Pinpoint the cell where the given text exists, returning its (x, y) midpoint coordinate. 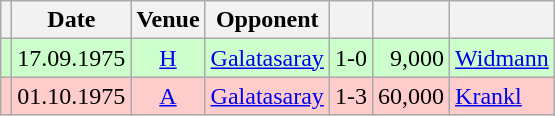
H (168, 58)
1-3 (350, 96)
01.10.1975 (72, 96)
1-0 (350, 58)
60,000 (410, 96)
Opponent (267, 20)
9,000 (410, 58)
Venue (168, 20)
Widmann (502, 58)
Date (72, 20)
Krankl (502, 96)
A (168, 96)
17.09.1975 (72, 58)
